Output the (x, y) coordinate of the center of the cell containing the given text.  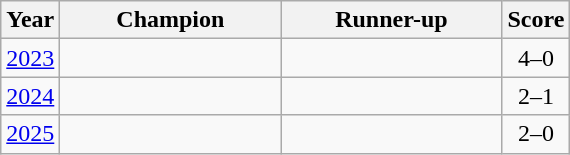
4–0 (536, 58)
2025 (30, 134)
Runner-up (392, 20)
Score (536, 20)
2–1 (536, 96)
2024 (30, 96)
Champion (170, 20)
Year (30, 20)
2–0 (536, 134)
2023 (30, 58)
